Return the [X, Y] coordinate for the center point of the cell that contains the specified text.  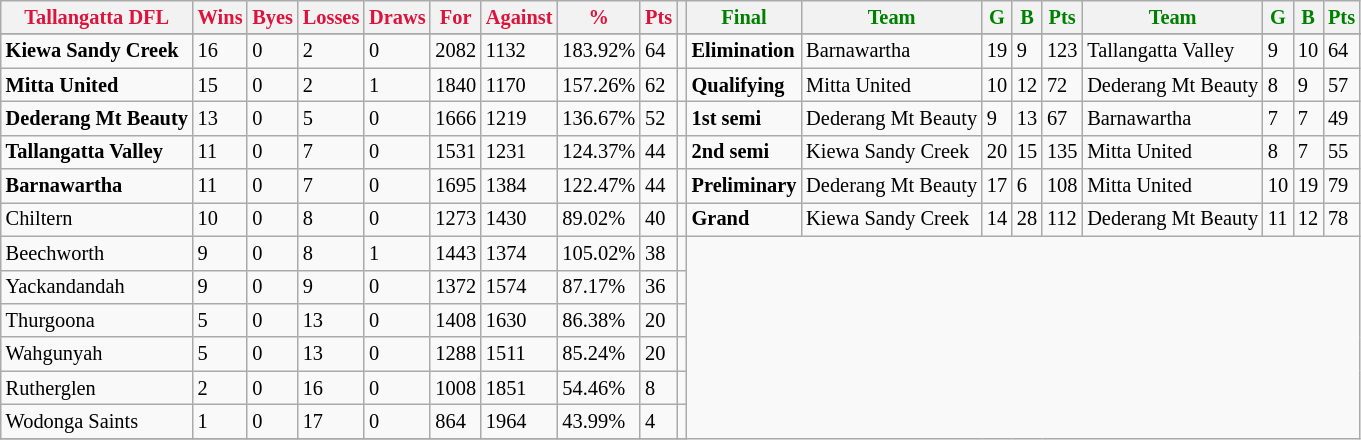
1443 [455, 253]
40 [658, 219]
1695 [455, 186]
1374 [520, 253]
122.47% [598, 186]
112 [1062, 219]
1408 [455, 320]
Rutherglen [97, 388]
183.92% [598, 51]
Qualifying [744, 85]
123 [1062, 51]
2nd semi [744, 152]
1372 [455, 287]
Against [520, 17]
72 [1062, 85]
136.67% [598, 118]
62 [658, 85]
Chiltern [97, 219]
89.02% [598, 219]
1132 [520, 51]
135 [1062, 152]
864 [455, 421]
1008 [455, 388]
157.26% [598, 85]
43.99% [598, 421]
Wodonga Saints [97, 421]
1964 [520, 421]
86.38% [598, 320]
1170 [520, 85]
Yackandandah [97, 287]
1384 [520, 186]
87.17% [598, 287]
Byes [272, 17]
For [455, 17]
1288 [455, 354]
67 [1062, 118]
85.24% [598, 354]
49 [1342, 118]
1st semi [744, 118]
54.46% [598, 388]
Tallangatta DFL [97, 17]
1231 [520, 152]
1531 [455, 152]
78 [1342, 219]
% [598, 17]
Beechworth [97, 253]
1630 [520, 320]
1273 [455, 219]
1851 [520, 388]
1219 [520, 118]
Grand [744, 219]
28 [1027, 219]
105.02% [598, 253]
36 [658, 287]
4 [658, 421]
Thurgoona [97, 320]
1430 [520, 219]
2082 [455, 51]
79 [1342, 186]
55 [1342, 152]
57 [1342, 85]
Preliminary [744, 186]
Wins [220, 17]
Elimination [744, 51]
Final [744, 17]
1666 [455, 118]
Wahgunyah [97, 354]
1840 [455, 85]
1511 [520, 354]
124.37% [598, 152]
1574 [520, 287]
108 [1062, 186]
6 [1027, 186]
Losses [331, 17]
52 [658, 118]
38 [658, 253]
14 [997, 219]
Draws [397, 17]
